Extract the (X, Y) coordinate from the center of the cell holding the provided text.  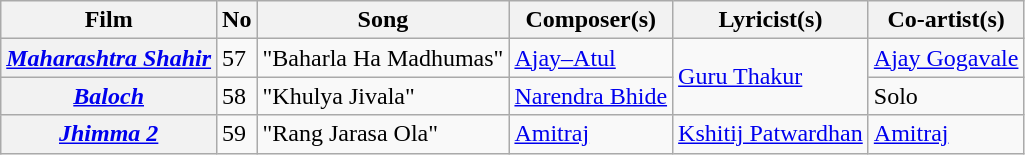
"Baharla Ha Madhumas" (383, 58)
Maharashtra Shahir (109, 58)
Narendra Bhide (591, 96)
Film (109, 20)
Composer(s) (591, 20)
Solo (946, 96)
"Rang Jarasa Ola" (383, 134)
57 (237, 58)
No (237, 20)
Guru Thakur (771, 77)
Lyricist(s) (771, 20)
Ajay–Atul (591, 58)
Jhimma 2 (109, 134)
58 (237, 96)
Co-artist(s) (946, 20)
"Khulya Jivala" (383, 96)
Ajay Gogavale (946, 58)
Kshitij Patwardhan (771, 134)
Baloch (109, 96)
Song (383, 20)
59 (237, 134)
